Provide the [X, Y] coordinate of the cell's center where the given text is located.  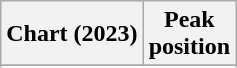
Peakposition [189, 34]
Chart (2023) [72, 34]
